Output the (x, y) coordinate of the center of the cell containing the given text.  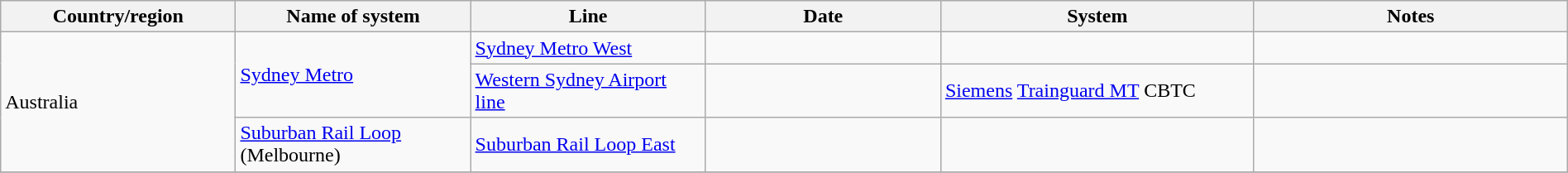
Line (588, 17)
Date (823, 17)
Suburban Rail Loop East (588, 144)
Sydney Metro West (588, 48)
Australia (118, 102)
Name of system (353, 17)
Siemens Trainguard MT CBTC (1097, 91)
Western Sydney Airport line (588, 91)
Sydney Metro (353, 74)
System (1097, 17)
Notes (1411, 17)
Country/region (118, 17)
Suburban Rail Loop (Melbourne) (353, 144)
